For the text-containing cell, return its midpoint in [x, y] coordinate format. 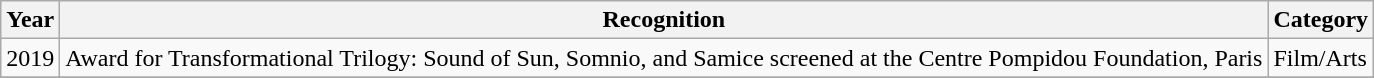
Category [1321, 20]
Recognition [664, 20]
Award for Transformational Trilogy: Sound of Sun, Somnio, and Samice screened at the Centre Pompidou Foundation, Paris [664, 58]
Year [30, 20]
Film/Arts [1321, 58]
2019 [30, 58]
